Provide the (x, y) coordinate of the cell's center where the given text is located.  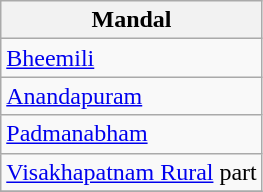
Mandal (132, 20)
Visakhapatnam Rural part (132, 172)
Anandapuram (132, 96)
Padmanabham (132, 134)
Bheemili (132, 58)
